Identify which cell holds the provided text, then report its [X, Y] central coordinate. 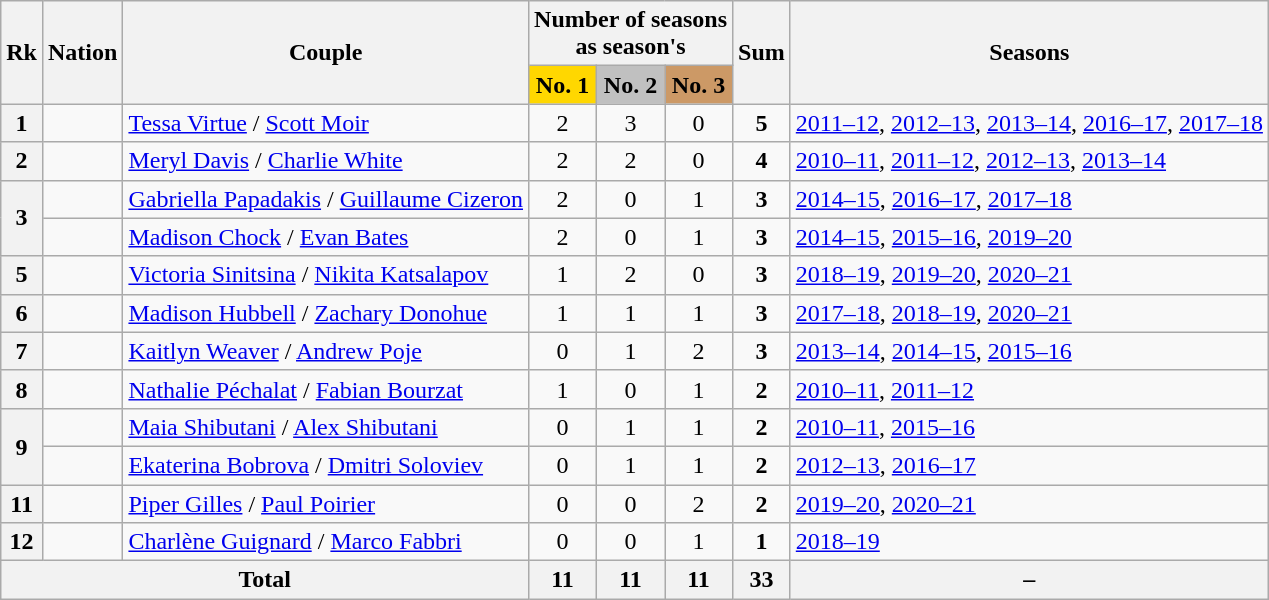
2019–20, 2020–21 [1029, 503]
No. 3 [699, 85]
2012–13, 2016–17 [1029, 465]
4 [762, 161]
Seasons [1029, 52]
No. 1 [563, 85]
2014–15, 2015–16, 2019–20 [1029, 237]
Charlène Guignard / Marco Fabbri [326, 542]
2018–19, 2019–20, 2020–21 [1029, 275]
9 [22, 446]
– [1029, 580]
2010–11, 2011–12, 2012–13, 2013–14 [1029, 161]
Tessa Virtue / Scott Moir [326, 123]
Rk [22, 52]
Piper Gilles / Paul Poirier [326, 503]
2010–11, 2015–16 [1029, 427]
Nathalie Péchalat / Fabian Bourzat [326, 389]
Victoria Sinitsina / Nikita Katsalapov [326, 275]
33 [762, 580]
Total [265, 580]
Ekaterina Bobrova / Dmitri Soloviev [326, 465]
2010–11, 2011–12 [1029, 389]
Gabriella Papadakis / Guillaume Cizeron [326, 199]
Sum [762, 52]
Number of seasonsas season's [631, 34]
2011–12, 2012–13, 2013–14, 2016–17, 2017–18 [1029, 123]
Nation [82, 52]
Madison Chock / Evan Bates [326, 237]
2014–15, 2016–17, 2017–18 [1029, 199]
7 [22, 351]
2018–19 [1029, 542]
Couple [326, 52]
2013–14, 2014–15, 2015–16 [1029, 351]
Madison Hubbell / Zachary Donohue [326, 313]
Maia Shibutani / Alex Shibutani [326, 427]
12 [22, 542]
No. 2 [631, 85]
Meryl Davis / Charlie White [326, 161]
Kaitlyn Weaver / Andrew Poje [326, 351]
8 [22, 389]
2017–18, 2018–19, 2020–21 [1029, 313]
6 [22, 313]
